Find where the given text appears and provide that cell's center as [X, Y] coordinate. 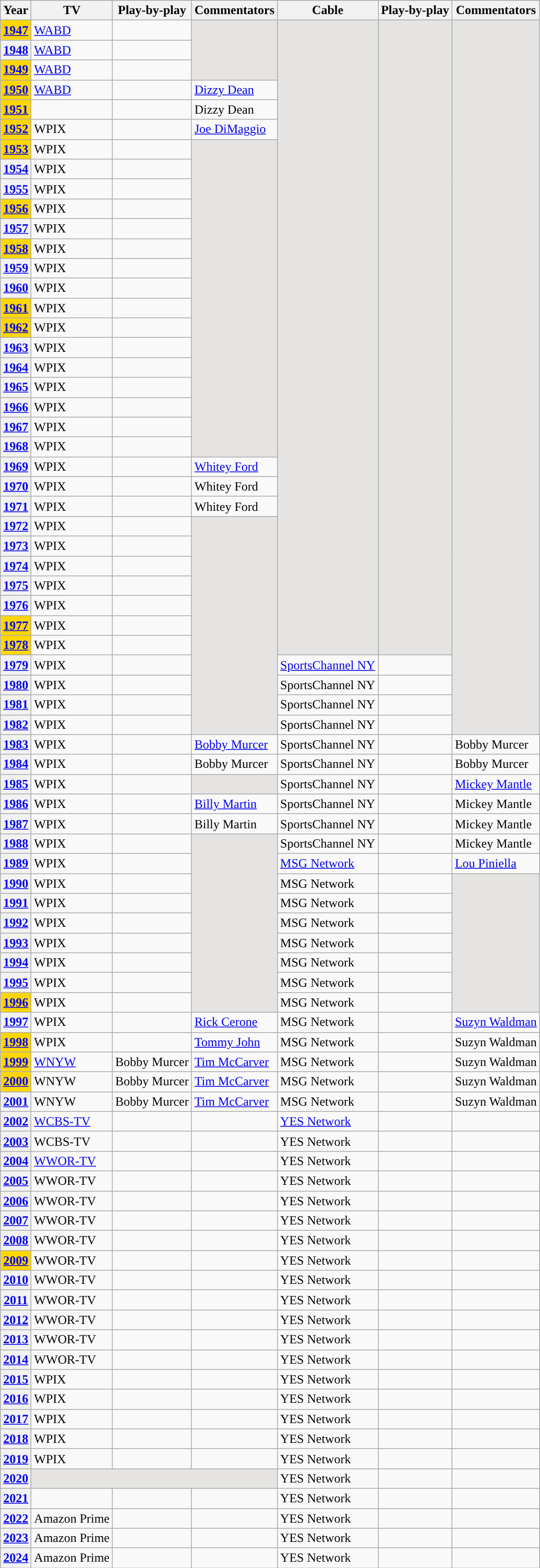
2000 [16, 1082]
1997 [16, 1022]
1977 [16, 626]
1976 [16, 606]
2020 [16, 1478]
1990 [16, 884]
1986 [16, 804]
1947 [16, 30]
Lou Piniella [496, 863]
1949 [16, 70]
2017 [16, 1419]
1951 [16, 109]
2009 [16, 1260]
2021 [16, 1498]
1955 [16, 189]
1969 [16, 467]
Tommy John [234, 1042]
1970 [16, 486]
1971 [16, 506]
1967 [16, 427]
1998 [16, 1042]
1973 [16, 546]
2014 [16, 1359]
2002 [16, 1121]
1975 [16, 586]
1952 [16, 129]
1954 [16, 169]
2015 [16, 1379]
1985 [16, 784]
1980 [16, 685]
1950 [16, 90]
1964 [16, 367]
Cable [328, 10]
1962 [16, 328]
2006 [16, 1200]
1968 [16, 447]
2023 [16, 1538]
1959 [16, 268]
1979 [16, 665]
2011 [16, 1300]
1972 [16, 526]
1963 [16, 348]
1956 [16, 209]
Joe DiMaggio [234, 129]
2012 [16, 1320]
2016 [16, 1399]
1953 [16, 149]
2018 [16, 1439]
1966 [16, 407]
1948 [16, 50]
1974 [16, 566]
1982 [16, 725]
Year [16, 10]
2019 [16, 1459]
1981 [16, 705]
1991 [16, 903]
2004 [16, 1161]
2022 [16, 1518]
1995 [16, 983]
1996 [16, 1002]
1965 [16, 387]
1987 [16, 824]
2003 [16, 1141]
1978 [16, 645]
2007 [16, 1221]
2001 [16, 1101]
1994 [16, 963]
1992 [16, 923]
2013 [16, 1340]
2024 [16, 1558]
1984 [16, 764]
Rick Cerone [234, 1022]
1983 [16, 744]
2008 [16, 1241]
1960 [16, 288]
1961 [16, 308]
2005 [16, 1181]
1957 [16, 228]
2010 [16, 1280]
1999 [16, 1062]
1993 [16, 943]
1958 [16, 249]
1989 [16, 863]
TV [72, 10]
1988 [16, 843]
